From the cell containing the given text, extract its center point as [x, y] coordinate. 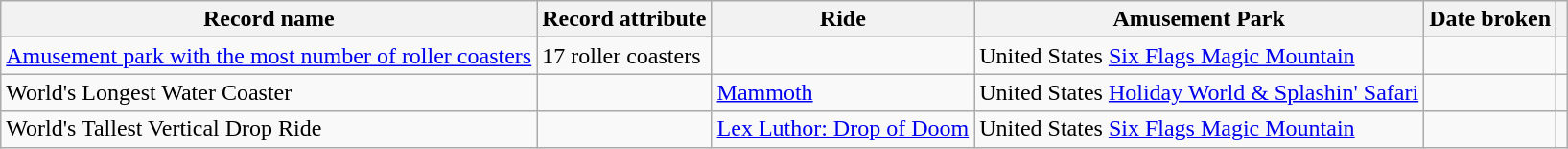
Lex Luthor: Drop of Doom [843, 129]
Record name [269, 19]
Amusement park with the most number of roller coasters [269, 56]
World's Tallest Vertical Drop Ride [269, 129]
Amusement Park [1199, 19]
Record attribute [624, 19]
Date broken [1490, 19]
Ride [843, 19]
United States Holiday World & Splashin' Safari [1199, 92]
17 roller coasters [624, 56]
World's Longest Water Coaster [269, 92]
Mammoth [843, 92]
